Return the (x, y) coordinate for the center point of the cell that contains the specified text.  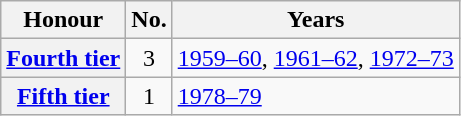
Honour (64, 20)
1978–79 (316, 96)
1959–60, 1961–62, 1972–73 (316, 58)
1 (149, 96)
No. (149, 20)
Fifth tier (64, 96)
3 (149, 58)
Years (316, 20)
Fourth tier (64, 58)
